Find where the given text appears and provide that cell's center as [X, Y] coordinate. 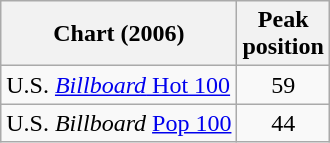
U.S. Billboard Hot 100 [119, 85]
Chart (2006) [119, 34]
Peakposition [283, 34]
44 [283, 123]
U.S. Billboard Pop 100 [119, 123]
59 [283, 85]
